Pinpoint the cell where the given text exists, returning its [x, y] midpoint coordinate. 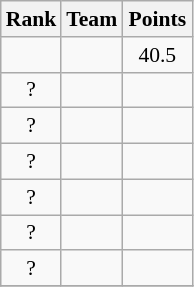
Rank [32, 19]
Team [92, 19]
40.5 [157, 55]
Points [157, 19]
